Find where the given text appears and provide that cell's center as [X, Y] coordinate. 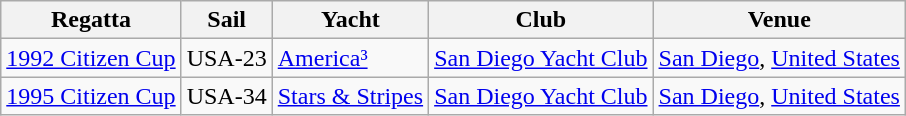
Sail [226, 20]
America³ [350, 58]
Venue [779, 20]
Regatta [91, 20]
Club [541, 20]
1995 Citizen Cup [91, 96]
1992 Citizen Cup [91, 58]
Yacht [350, 20]
Stars & Stripes [350, 96]
USA-34 [226, 96]
USA-23 [226, 58]
